Pinpoint the cell where the given text exists, returning its (x, y) midpoint coordinate. 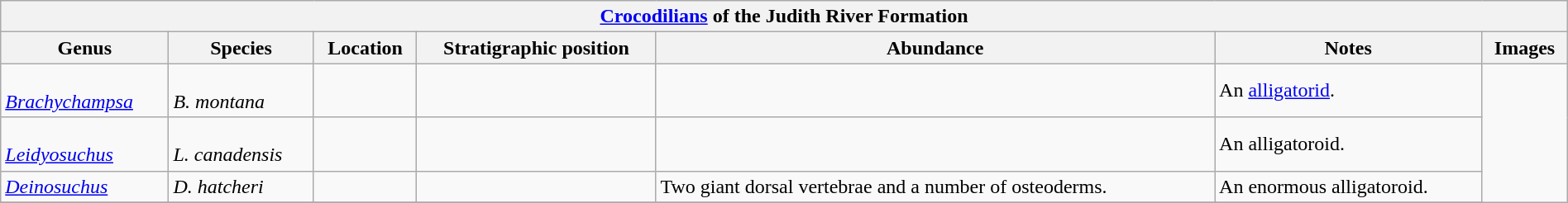
Deinosuchus (84, 186)
L. canadensis (241, 144)
Leidyosuchus (84, 144)
Brachychampsa (84, 91)
Images (1525, 48)
An alligatoroid. (1348, 144)
Species (241, 48)
Abundance (935, 48)
An enormous alligatoroid. (1348, 186)
Notes (1348, 48)
B. montana (241, 91)
An alligatorid. (1348, 91)
Stratigraphic position (536, 48)
Two giant dorsal vertebrae and a number of osteoderms. (935, 186)
Genus (84, 48)
Crocodilians of the Judith River Formation (784, 17)
D. hatcheri (241, 186)
Location (366, 48)
